Output the [x, y] coordinate of the center of the cell containing the given text.  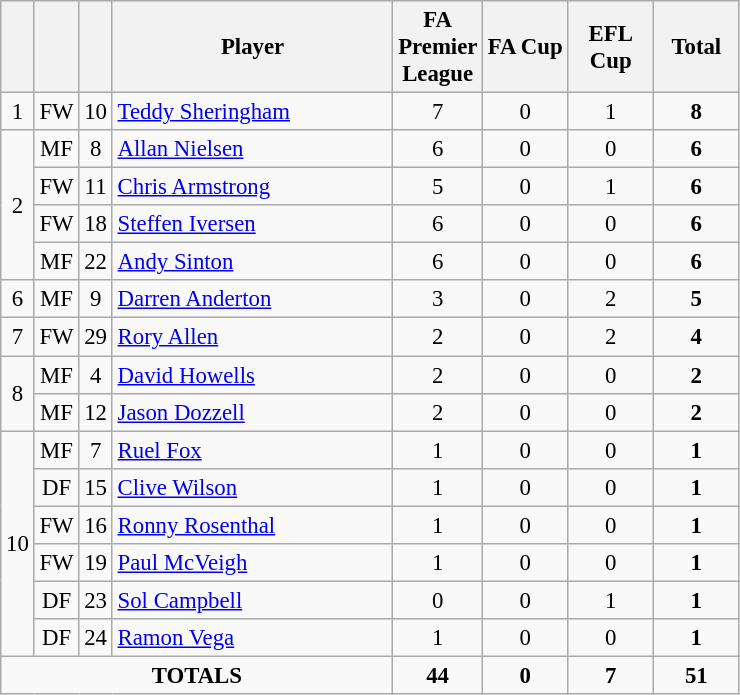
18 [96, 224]
29 [96, 337]
Ramon Vega [252, 638]
Ronny Rosenthal [252, 525]
Rory Allen [252, 337]
15 [96, 487]
David Howells [252, 375]
Ruel Fox [252, 450]
TOTALS [197, 675]
12 [96, 412]
Paul McVeigh [252, 563]
Sol Campbell [252, 600]
FA Premier League [438, 47]
23 [96, 600]
EFL Cup [611, 47]
Jason Dozzell [252, 412]
Allan Nielsen [252, 149]
Clive Wilson [252, 487]
19 [96, 563]
11 [96, 187]
Andy Sinton [252, 262]
16 [96, 525]
22 [96, 262]
44 [438, 675]
Total [697, 47]
Darren Anderton [252, 299]
3 [438, 299]
Steffen Iversen [252, 224]
Player [252, 47]
Chris Armstrong [252, 187]
9 [96, 299]
24 [96, 638]
Teddy Sheringham [252, 112]
FA Cup [525, 47]
51 [697, 675]
